Find where the given text appears and provide that cell's center as [x, y] coordinate. 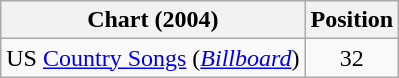
US Country Songs (Billboard) [153, 58]
Chart (2004) [153, 20]
32 [352, 58]
Position [352, 20]
